Find where the given text appears and provide that cell's center as (X, Y) coordinate. 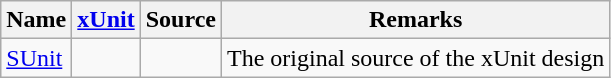
SUnit (36, 58)
xUnit (106, 20)
The original source of the xUnit design (415, 58)
Name (36, 20)
Remarks (415, 20)
Source (180, 20)
